Return the (x, y) coordinate for the center point of the cell that contains the specified text.  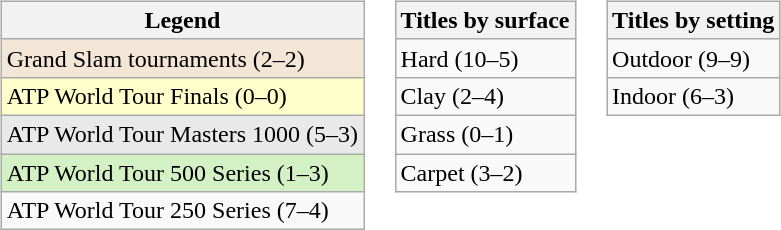
Outdoor (9–9) (694, 58)
Carpet (3–2) (485, 173)
ATP World Tour Masters 1000 (5–3) (182, 134)
Titles by setting (694, 20)
ATP World Tour 250 Series (7–4) (182, 211)
Grand Slam tournaments (2–2) (182, 58)
Legend (182, 20)
ATP World Tour 500 Series (1–3) (182, 173)
Titles by surface (485, 20)
ATP World Tour Finals (0–0) (182, 96)
Clay (2–4) (485, 96)
Hard (10–5) (485, 58)
Grass (0–1) (485, 134)
Indoor (6–3) (694, 96)
